Search for the cell housing the specified text and yield its (X, Y) center coordinate. 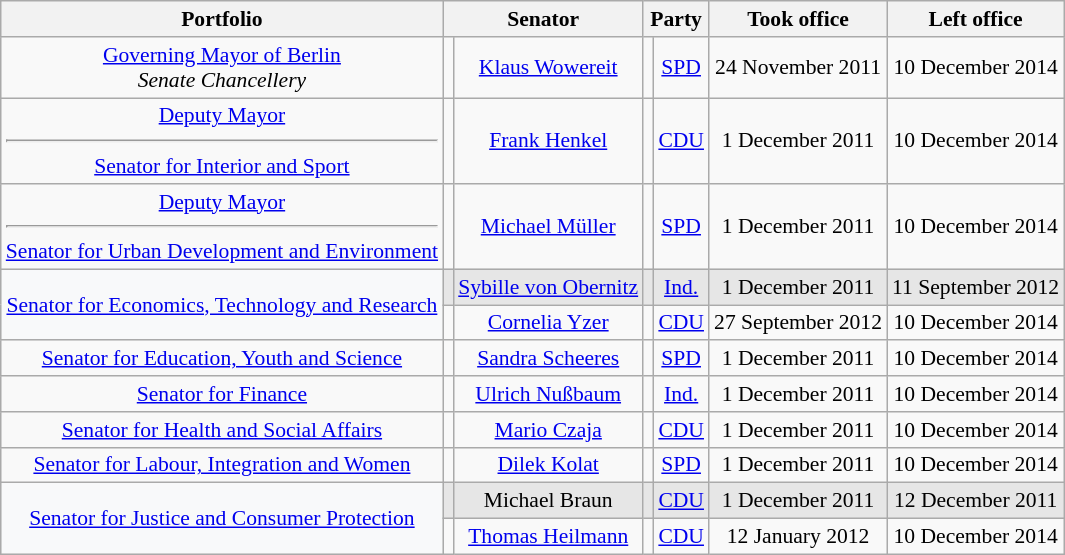
12 January 2012 (798, 537)
Sandra Scheeres (548, 359)
Frank Henkel (548, 141)
Deputy MayorSenator for Interior and Sport (222, 141)
Dilek Kolat (548, 465)
24 November 2011 (798, 68)
Deputy MayorSenator for Urban Development and Environment (222, 227)
12 December 2011 (976, 501)
Senator for Health and Social Affairs (222, 430)
Senator for Economics, Technology and Research (222, 304)
27 September 2012 (798, 323)
Senator for Education, Youth and Science (222, 359)
Left office (976, 19)
Senator for Justice and Consumer Protection (222, 518)
Took office (798, 19)
Senator for Labour, Integration and Women (222, 465)
Portfolio (222, 19)
Party (676, 19)
Senator for Finance (222, 394)
Mario Czaja (548, 430)
11 September 2012 (976, 287)
Michael Müller (548, 227)
Governing Mayor of BerlinSenate Chancellery (222, 68)
Ulrich Nußbaum (548, 394)
Sybille von Obernitz (548, 287)
Michael Braun (548, 501)
Cornelia Yzer (548, 323)
Thomas Heilmann (548, 537)
Senator (543, 19)
Klaus Wowereit (548, 68)
